Find where the given text appears and provide that cell's center as (x, y) coordinate. 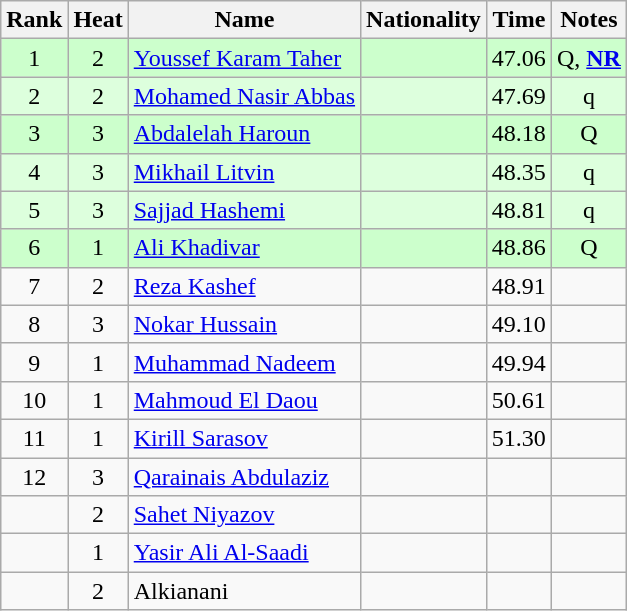
6 (34, 248)
Name (244, 20)
Sajjad Hashemi (244, 210)
9 (34, 362)
5 (34, 210)
Rank (34, 20)
Abdalelah Haroun (244, 134)
48.18 (518, 134)
49.10 (518, 324)
11 (34, 438)
Mikhail Litvin (244, 172)
4 (34, 172)
Sahet Niyazov (244, 515)
Notes (588, 20)
Reza Kashef (244, 286)
Alkianani (244, 591)
7 (34, 286)
Muhammad Nadeem (244, 362)
Time (518, 20)
47.06 (518, 58)
Nationality (424, 20)
Mahmoud El Daou (244, 400)
48.81 (518, 210)
50.61 (518, 400)
Mohamed Nasir Abbas (244, 96)
Youssef Karam Taher (244, 58)
Kirill Sarasov (244, 438)
Ali Khadivar (244, 248)
48.35 (518, 172)
Heat (98, 20)
Qarainais Abdulaziz (244, 477)
48.86 (518, 248)
Yasir Ali Al-Saadi (244, 553)
51.30 (518, 438)
49.94 (518, 362)
Q, NR (588, 58)
Nokar Hussain (244, 324)
8 (34, 324)
48.91 (518, 286)
10 (34, 400)
47.69 (518, 96)
12 (34, 477)
